Detect which cell encompasses the target text, then output its (x, y) center coordinate. 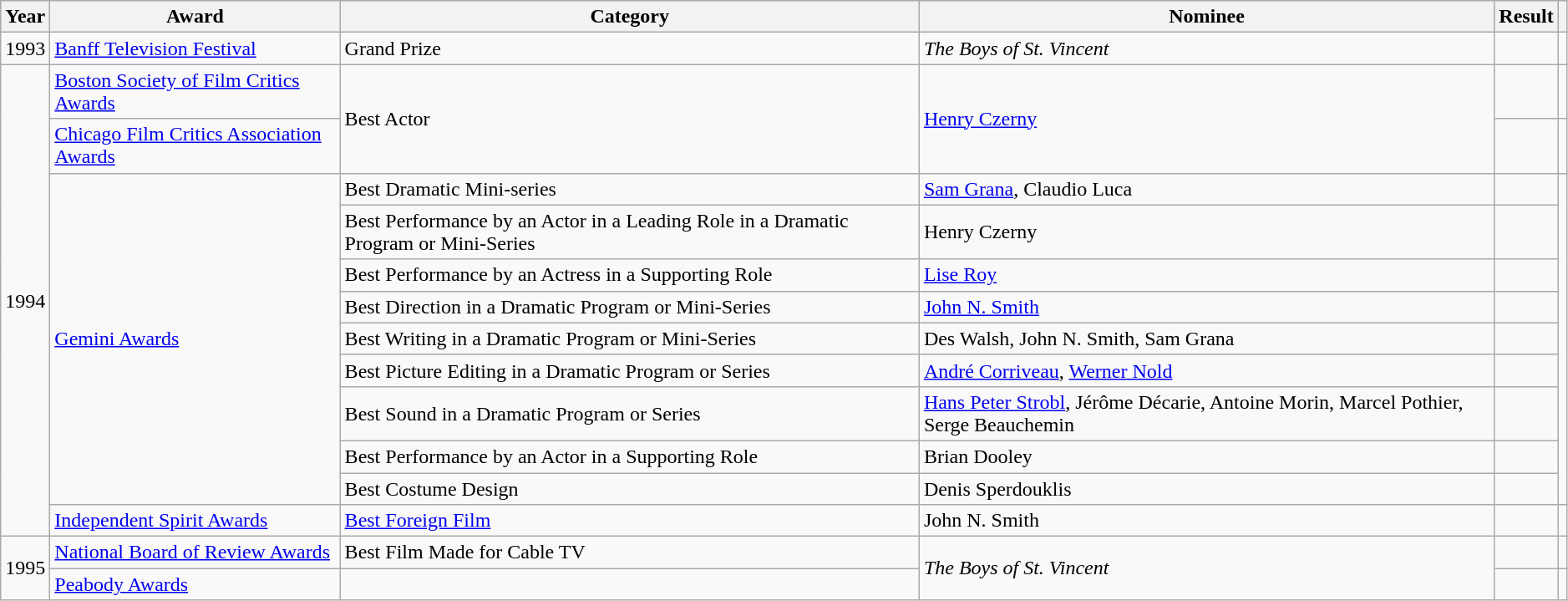
Independent Spirit Awards (195, 521)
Best Writing in a Dramatic Program or Mini-Series (630, 339)
Brian Dooley (1206, 456)
Banff Television Festival (195, 48)
Best Performance by an Actor in a Supporting Role (630, 456)
Best Film Made for Cable TV (630, 553)
Sam Grana, Claudio Luca (1206, 189)
Best Costume Design (630, 489)
Des Walsh, John N. Smith, Sam Grana (1206, 339)
1993 (25, 48)
Award (195, 17)
Best Foreign Film (630, 521)
Best Sound in a Dramatic Program or Series (630, 413)
Best Performance by an Actress in a Supporting Role (630, 275)
Peabody Awards (195, 584)
Grand Prize (630, 48)
André Corriveau, Werner Nold (1206, 370)
1994 (25, 301)
Result (1526, 17)
Hans Peter Strobl, Jérôme Décarie, Antoine Morin, Marcel Pothier, Serge Beauchemin (1206, 413)
Best Performance by an Actor in a Leading Role in a Dramatic Program or Mini-Series (630, 232)
Best Direction in a Dramatic Program or Mini-Series (630, 307)
Gemini Awards (195, 339)
National Board of Review Awards (195, 553)
Best Picture Editing in a Dramatic Program or Series (630, 370)
1995 (25, 568)
Category (630, 17)
Best Actor (630, 119)
Lise Roy (1206, 275)
Denis Sperdouklis (1206, 489)
Nominee (1206, 17)
Boston Society of Film Critics Awards (195, 92)
Best Dramatic Mini-series (630, 189)
Year (25, 17)
Chicago Film Critics Association Awards (195, 145)
